Return [x, y] of the center of cell containing provided text 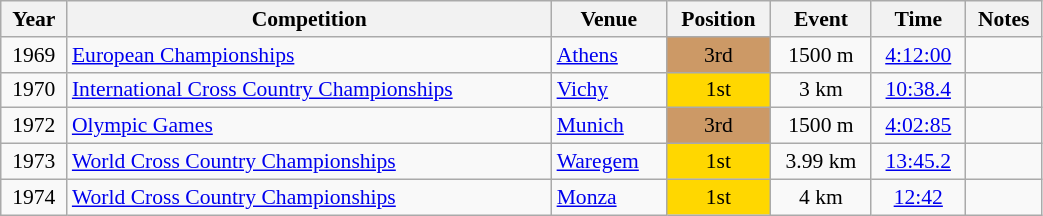
10:38.4 [918, 90]
Notes [1004, 19]
European Championships [310, 55]
Competition [310, 19]
Olympic Games [310, 126]
Vichy [609, 90]
International Cross Country Championships [310, 90]
1973 [34, 162]
1972 [34, 126]
Year [34, 19]
4 km [821, 197]
4:12:00 [918, 55]
3 km [821, 90]
1969 [34, 55]
Position [718, 19]
Munich [609, 126]
Waregem [609, 162]
Monza [609, 197]
Time [918, 19]
13:45.2 [918, 162]
1974 [34, 197]
Event [821, 19]
Venue [609, 19]
Athens [609, 55]
12:42 [918, 197]
3.99 km [821, 162]
1970 [34, 90]
4:02:85 [918, 126]
